Extract the [X, Y] coordinate from the center of the cell holding the provided text.  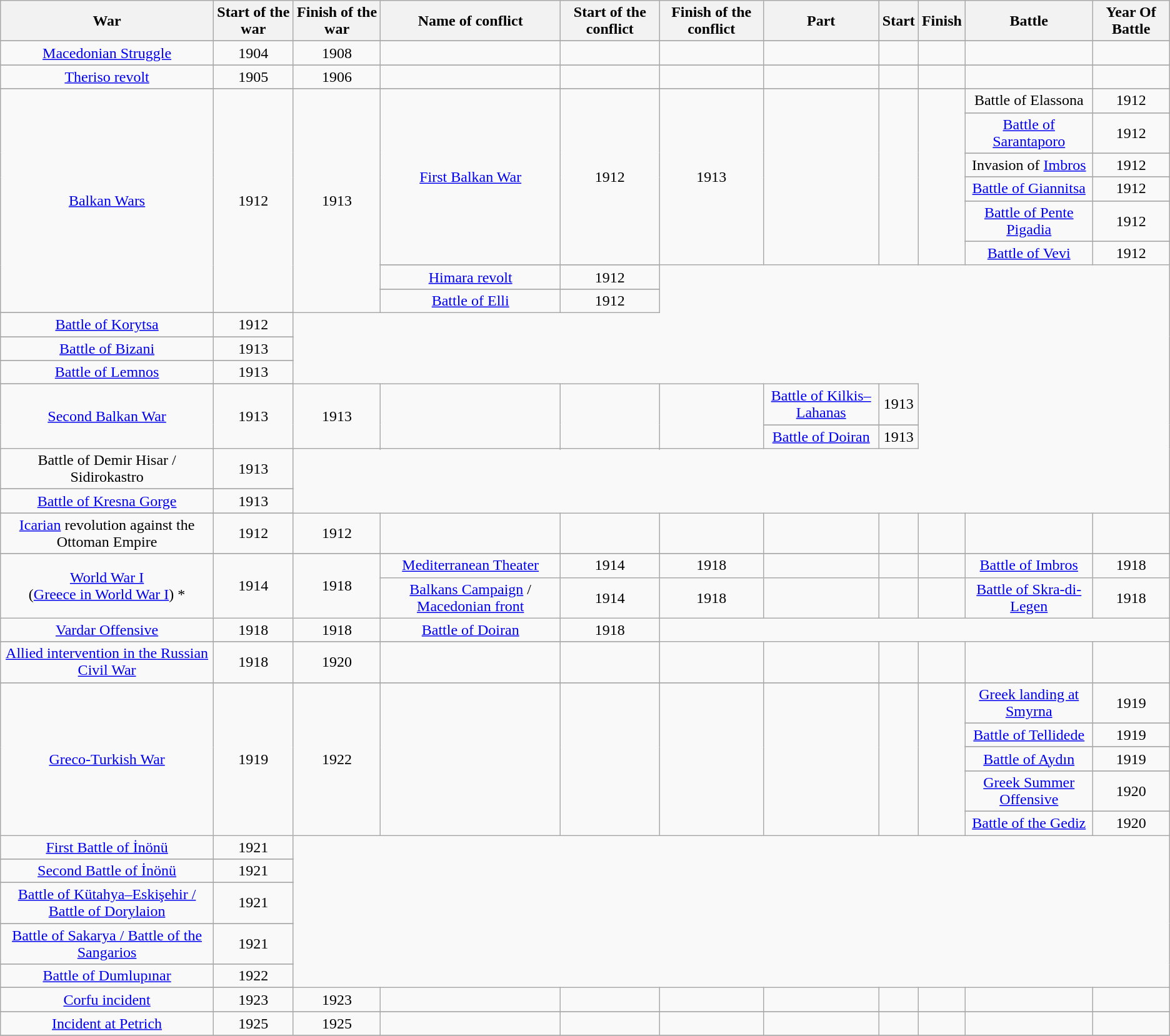
Battle of Korytsa [107, 324]
Start of the war [253, 21]
Battle of Dumlupınar [107, 976]
1905 [253, 77]
Balkans Campaign / Macedonian front [470, 597]
Battle of Kütahya–Eskişehir / Battle of Dorylaion [107, 904]
Battle of Giannitsa [1029, 189]
Battle of Lemnos [107, 372]
Battle of Imbros [1029, 565]
Battle of Sakarya / Battle of the Sangarios [107, 944]
Vardar Offensive [107, 630]
Battle of Demir Hisar / Sidirokastro [107, 469]
Incident at Petrich [107, 1024]
1906 [337, 77]
Greek Summer Offensive [1029, 791]
Finish of the conflict [711, 21]
Icarian revolution against the Ottoman Empire [107, 534]
Battle of Elli [470, 301]
World War I (Greece in World War I) * [107, 586]
Battle of Skra-di-Legen [1029, 597]
Battle of Aydın [1029, 759]
First Balkan War [470, 177]
Battle [1029, 21]
Macedonian Struggle [107, 53]
Battle of Sarantaporo [1029, 132]
Battle of Pente Pigadia [1029, 221]
Second Balkan War [107, 416]
Mediterranean Theater [470, 565]
Invasion of Imbros [1029, 165]
Corfu incident [107, 1000]
Battle of Bizani [107, 348]
Battle of Tellidede [1029, 735]
Second Battle of İnönü [107, 871]
Name of conflict [470, 21]
Finish [941, 21]
Start of the conflict [610, 21]
Part [821, 21]
1908 [337, 53]
Battle of Kresna Gorge [107, 501]
Greek landing at Smyrna [1029, 702]
Himara revolt [470, 277]
Theriso revolt [107, 77]
Allied intervention in the Russian Civil War [107, 662]
Finish of the war [337, 21]
Battle of Vevi [1029, 253]
Greco-Turkish War [107, 759]
War [107, 21]
Balkan Wars [107, 201]
Year Of Battle [1131, 21]
Start [899, 21]
Battle of Kilkis–Lahanas [821, 405]
Battle of the Gediz [1029, 823]
Battle of Elassona [1029, 101]
1904 [253, 53]
First Battle of İnönü [107, 847]
